For the text-containing cell, return its midpoint in (X, Y) coordinate format. 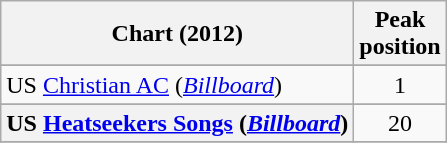
Chart (2012) (178, 34)
US Heatseekers Songs (Billboard) (178, 123)
US Christian AC (Billboard) (178, 85)
Peak position (400, 34)
1 (400, 85)
20 (400, 123)
